From the cell containing the given text, extract its center point as [x, y] coordinate. 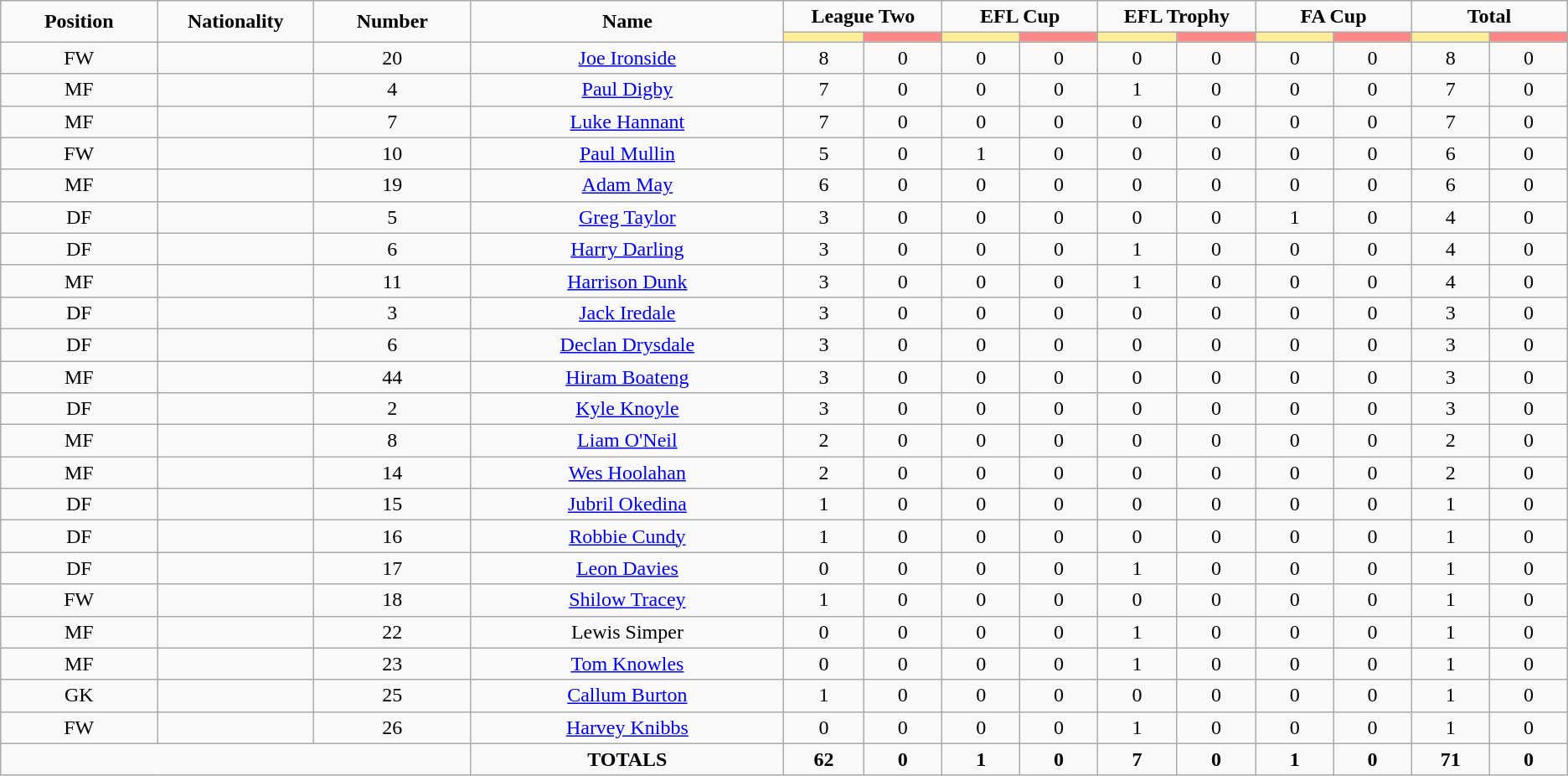
Harry Darling [627, 249]
Position [79, 22]
Harrison Dunk [627, 281]
Wes Hoolahan [627, 473]
Paul Mullin [627, 153]
Adam May [627, 185]
10 [392, 153]
26 [392, 727]
Tom Knowles [627, 664]
Jubril Okedina [627, 504]
Total [1489, 17]
Shilow Tracey [627, 600]
Declan Drysdale [627, 344]
Greg Taylor [627, 217]
11 [392, 281]
22 [392, 632]
17 [392, 568]
EFL Cup [1020, 17]
League Two [863, 17]
EFL Trophy [1176, 17]
GK [79, 696]
14 [392, 473]
Leon Davies [627, 568]
23 [392, 664]
Nationality [236, 22]
18 [392, 600]
Robbie Cundy [627, 536]
Callum Burton [627, 696]
20 [392, 58]
Liam O'Neil [627, 441]
Jack Iredale [627, 313]
Joe Ironside [627, 58]
FA Cup [1333, 17]
15 [392, 504]
44 [392, 376]
Name [627, 22]
Harvey Knibbs [627, 727]
TOTALS [627, 759]
19 [392, 185]
Number [392, 22]
71 [1451, 759]
16 [392, 536]
Luke Hannant [627, 122]
25 [392, 696]
62 [824, 759]
Hiram Boateng [627, 376]
Lewis Simper [627, 632]
Kyle Knoyle [627, 409]
Paul Digby [627, 90]
